Detect which cell encompasses the target text, then output its [x, y] center coordinate. 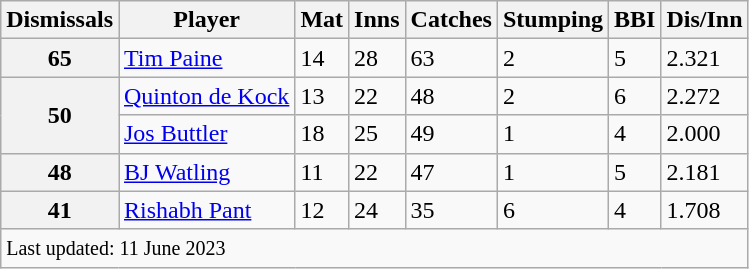
28 [377, 58]
47 [451, 172]
49 [451, 134]
Quinton de Kock [206, 96]
13 [322, 96]
14 [322, 58]
35 [451, 210]
1.708 [704, 210]
BJ Watling [206, 172]
Last updated: 11 June 2023 [374, 248]
25 [377, 134]
2.181 [704, 172]
Mat [322, 20]
BBI [635, 20]
Rishabh Pant [206, 210]
63 [451, 58]
41 [60, 210]
Player [206, 20]
18 [322, 134]
2.272 [704, 96]
Dismissals [60, 20]
24 [377, 210]
12 [322, 210]
50 [60, 115]
65 [60, 58]
Inns [377, 20]
2.321 [704, 58]
Catches [451, 20]
Stumping [552, 20]
Dis/Inn [704, 20]
11 [322, 172]
Tim Paine [206, 58]
Jos Buttler [206, 134]
2.000 [704, 134]
